Pinpoint the cell where the given text exists, returning its [x, y] midpoint coordinate. 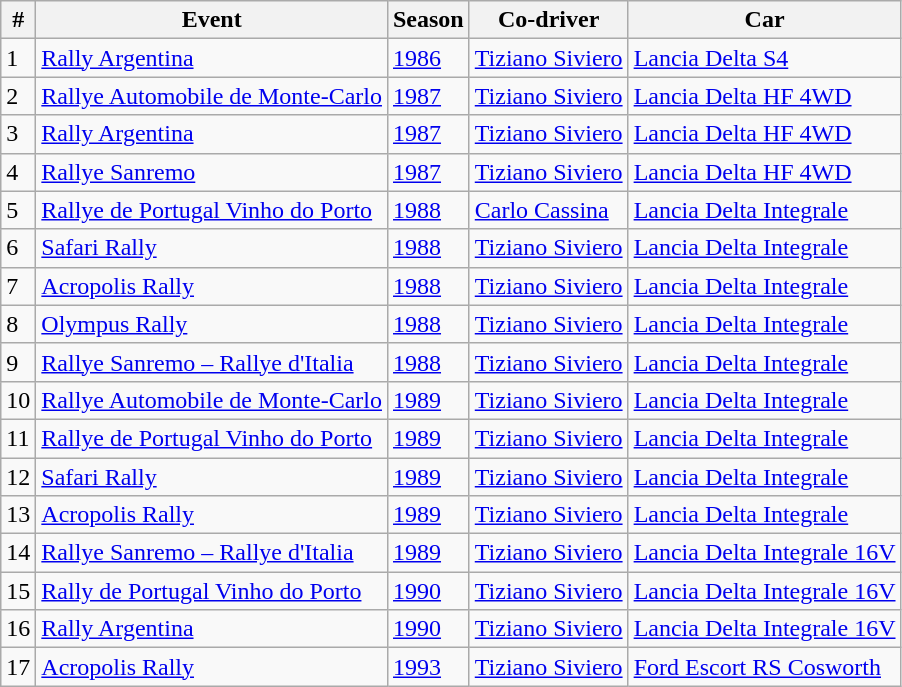
Event [212, 20]
1993 [428, 667]
5 [18, 210]
15 [18, 591]
9 [18, 362]
8 [18, 324]
Car [764, 20]
11 [18, 438]
16 [18, 629]
Olympus Rally [212, 324]
Season [428, 20]
7 [18, 286]
13 [18, 515]
1 [18, 58]
3 [18, 134]
10 [18, 400]
4 [18, 172]
Co-driver [548, 20]
Rally de Portugal Vinho do Porto [212, 591]
Ford Escort RS Cosworth [764, 667]
Carlo Cassina [548, 210]
14 [18, 553]
Lancia Delta S4 [764, 58]
# [18, 20]
17 [18, 667]
1986 [428, 58]
6 [18, 248]
12 [18, 477]
Rallye Sanremo [212, 172]
2 [18, 96]
